Identify which cell holds the provided text, then report its (x, y) central coordinate. 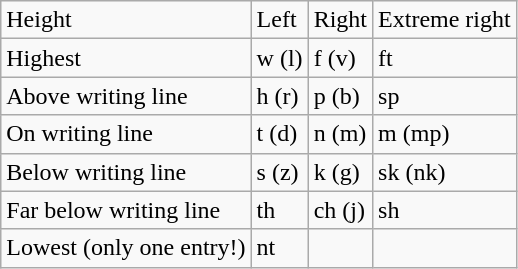
ft (445, 58)
Above writing line (126, 96)
sh (445, 210)
sk (nk) (445, 172)
p (b) (340, 96)
f (v) (340, 58)
t (d) (280, 134)
nt (280, 248)
Right (340, 20)
Left (280, 20)
ch (j) (340, 210)
h (r) (280, 96)
sp (445, 96)
m (mp) (445, 134)
Height (126, 20)
n (m) (340, 134)
Far below writing line (126, 210)
s (z) (280, 172)
On writing line (126, 134)
w (l) (280, 58)
Below writing line (126, 172)
Highest (126, 58)
k (g) (340, 172)
Lowest (only one entry!) (126, 248)
Extreme right (445, 20)
th (280, 210)
